Locate the cell with the specified text and output its (X, Y) center coordinate. 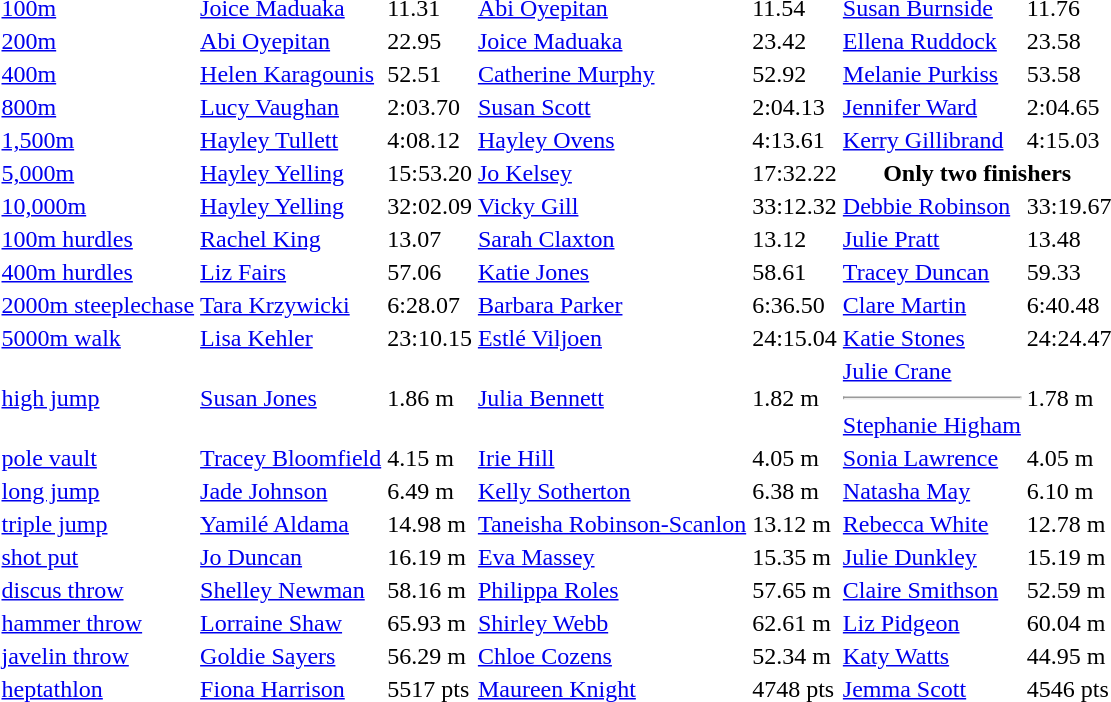
10,000m (98, 206)
Julie CraneStephanie Higham (932, 398)
15.35 m (795, 557)
4:08.12 (430, 140)
pole vault (98, 458)
24:15.04 (795, 338)
22.95 (430, 41)
16.19 m (430, 557)
Katie Jones (612, 272)
6.49 m (430, 491)
Natasha May (932, 491)
Sarah Claxton (612, 239)
Debbie Robinson (932, 206)
Tara Krzywicki (291, 305)
Irie Hill (612, 458)
Clare Martin (932, 305)
Hayley Tullett (291, 140)
Kelly Sotherton (612, 491)
Helen Karagounis (291, 74)
Hayley Ovens (612, 140)
62.61 m (795, 623)
14.98 m (430, 524)
1.82 m (795, 398)
Vicky Gill (612, 206)
Barbara Parker (612, 305)
6.38 m (795, 491)
6:36.50 (795, 305)
400m (98, 74)
65.93 m (430, 623)
Melanie Purkiss (932, 74)
57.65 m (795, 590)
52.92 (795, 74)
56.29 m (430, 656)
Kerry Gillibrand (932, 140)
13.07 (430, 239)
33:12.32 (795, 206)
Rebecca White (932, 524)
Tracey Duncan (932, 272)
200m (98, 41)
Catherine Murphy (612, 74)
Julie Pratt (932, 239)
13.12 (795, 239)
shot put (98, 557)
2000m steeplechase (98, 305)
Claire Smithson (932, 590)
discus throw (98, 590)
Lisa Kehler (291, 338)
100m hurdles (98, 239)
Jade Johnson (291, 491)
Abi Oyepitan (291, 41)
4.05 m (795, 458)
javelin throw (98, 656)
58.61 (795, 272)
Taneisha Robinson-Scanlon (612, 524)
32:02.09 (430, 206)
Jo Duncan (291, 557)
2:03.70 (430, 107)
Shelley Newman (291, 590)
triple jump (98, 524)
Tracey Bloomfield (291, 458)
Estlé Viljoen (612, 338)
Jo Kelsey (612, 173)
Ellena Ruddock (932, 41)
Eva Massey (612, 557)
13.12 m (795, 524)
Rachel King (291, 239)
Shirley Webb (612, 623)
Philippa Roles (612, 590)
Joice Maduaka (612, 41)
high jump (98, 398)
15:53.20 (430, 173)
Sonia Lawrence (932, 458)
4:13.61 (795, 140)
Lucy Vaughan (291, 107)
hammer throw (98, 623)
Liz Pidgeon (932, 623)
Chloe Cozens (612, 656)
Yamilé Aldama (291, 524)
5,000m (98, 173)
400m hurdles (98, 272)
1.86 m (430, 398)
Jennifer Ward (932, 107)
long jump (98, 491)
5000m walk (98, 338)
17:32.22 (795, 173)
6:28.07 (430, 305)
23:10.15 (430, 338)
Katie Stones (932, 338)
58.16 m (430, 590)
52.51 (430, 74)
Julia Bennett (612, 398)
57.06 (430, 272)
23.42 (795, 41)
Goldie Sayers (291, 656)
1,500m (98, 140)
Katy Watts (932, 656)
Susan Jones (291, 398)
Lorraine Shaw (291, 623)
Liz Fairs (291, 272)
800m (98, 107)
2:04.13 (795, 107)
Susan Scott (612, 107)
52.34 m (795, 656)
4.15 m (430, 458)
Julie Dunkley (932, 557)
